Determine the [x, y] coordinate at the center of the cell enclosing the given text.  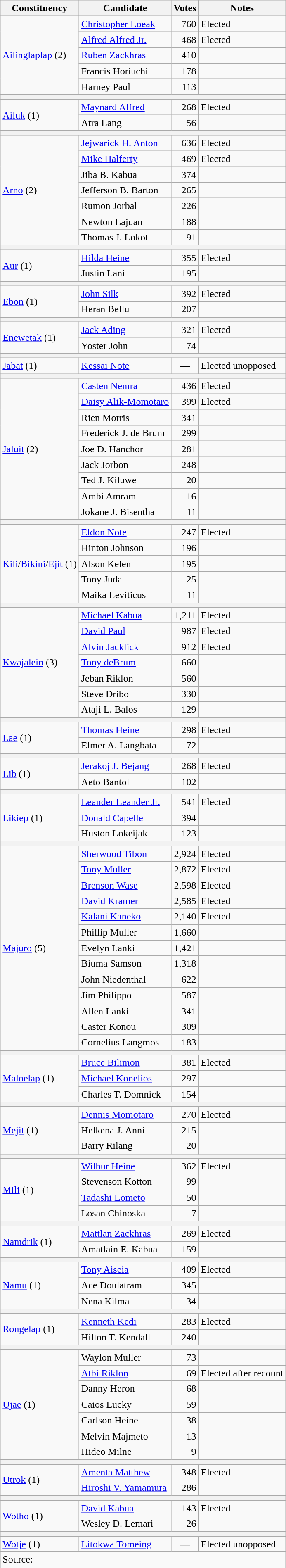
309 [185, 1026]
David Kabua [125, 1508]
Jeban Riklon [125, 678]
Aur (1) [40, 266]
Ambi Amram [125, 496]
178 [185, 71]
2,872 [185, 870]
129 [185, 710]
Ailinglaplap (2) [40, 55]
Ted J. Kiluwe [125, 480]
Hilton T. Kendall [125, 1337]
Mike Halferty [125, 159]
Wesley D. Lemari [125, 1524]
John Silk [125, 294]
321 [185, 330]
Rumon Jorbal [125, 206]
72 [185, 746]
Barry Rilang [125, 1146]
760 [185, 24]
David Kramer [125, 901]
Ebon (1) [40, 302]
394 [185, 817]
Phillip Muller [125, 932]
26 [185, 1524]
Nena Kilma [125, 1301]
298 [185, 730]
392 [185, 294]
Allen Lanki [125, 1011]
Jefferson B. Barton [125, 190]
Likiep (1) [40, 817]
Elected after recount [242, 1373]
281 [185, 449]
Wotje (1) [40, 1544]
David Paul [125, 631]
Steve Dribo [125, 694]
Tadashi Lometo [125, 1197]
188 [185, 222]
Joe D. Hanchor [125, 449]
Sherwood Tibon [125, 854]
Waylon Muller [125, 1357]
355 [185, 258]
Atra Lang [125, 123]
Heran Bellu [125, 309]
Jim Philippo [125, 995]
207 [185, 309]
Hinton Johnson [125, 548]
34 [185, 1301]
399 [185, 402]
91 [185, 238]
Hilda Heine [125, 258]
297 [185, 1079]
183 [185, 1042]
73 [185, 1357]
Maloelap (1) [40, 1079]
Utrok (1) [40, 1480]
265 [185, 190]
Danny Heron [125, 1389]
410 [185, 55]
7 [185, 1213]
Maynard Alfred [125, 107]
Amenta Matthew [125, 1472]
436 [185, 386]
299 [185, 433]
469 [185, 159]
Majuro (5) [40, 948]
Dennis Momotaro [125, 1114]
Justin Lani [125, 273]
Arno (2) [40, 190]
Ataji L. Balos [125, 710]
Cornelius Langmos [125, 1042]
25 [185, 579]
Casten Nemra [125, 386]
Elmer A. Langbata [125, 746]
286 [185, 1488]
468 [185, 40]
Enewetak (1) [40, 337]
Charles T. Domnick [125, 1094]
16 [185, 496]
69 [185, 1373]
Jaluit (2) [40, 449]
Donald Capelle [125, 817]
Jokane J. Bisentha [125, 512]
Kenneth Kedi [125, 1321]
Huston Lokeijak [125, 834]
Amatlain E. Kabua [125, 1249]
Frederick J. de Brum [125, 433]
123 [185, 834]
Harney Paul [125, 87]
99 [185, 1182]
143 [185, 1508]
Melvin Majmeto [125, 1436]
Mejit (1) [40, 1130]
Litokwa Tomeing [125, 1544]
Thomas J. Lokot [125, 238]
Jerakoj J. Bejang [125, 766]
Caster Konou [125, 1026]
636 [185, 143]
Jiba B. Kabua [125, 175]
248 [185, 465]
Thomas Heine [125, 730]
1,660 [185, 932]
283 [185, 1321]
Kalani Kaneko [125, 917]
Alson Kelen [125, 563]
1,421 [185, 948]
Kili/Bikini/Ejit (1) [40, 563]
38 [185, 1420]
68 [185, 1389]
196 [185, 548]
Bruce Bilimon [125, 1063]
362 [185, 1166]
Namdrik (1) [40, 1241]
154 [185, 1094]
Alvin Jacklick [125, 647]
Jack Ading [125, 330]
Lae (1) [40, 738]
Losan Chinoska [125, 1213]
50 [185, 1197]
Wotho (1) [40, 1516]
159 [185, 1249]
Notes [242, 8]
Jejwarick H. Anton [125, 143]
622 [185, 979]
381 [185, 1063]
Biuma Samson [125, 964]
59 [185, 1404]
Atbi Riklon [125, 1373]
113 [185, 87]
Candidate [125, 8]
Votes [185, 8]
Lib (1) [40, 774]
Kwajalein (3) [40, 663]
Brenson Wase [125, 885]
2,585 [185, 901]
102 [185, 782]
Christopher Loeak [125, 24]
Ruben Zackhras [125, 55]
Carlson Heine [125, 1420]
Tony Aiseia [125, 1270]
Francis Horiuchi [125, 71]
Daisy Alik-Momotaro [125, 402]
2,140 [185, 917]
Michael Kabua [125, 615]
Namu (1) [40, 1285]
Hideo Milne [125, 1452]
56 [185, 123]
215 [185, 1130]
Mili (1) [40, 1190]
Ailuk (1) [40, 115]
Caios Lucky [125, 1404]
345 [185, 1285]
Michael Konelios [125, 1079]
226 [185, 206]
240 [185, 1337]
Eldon Note [125, 532]
330 [185, 694]
Newton Lajuan [125, 222]
587 [185, 995]
374 [185, 175]
9 [185, 1452]
Tony deBrum [125, 663]
74 [185, 345]
2,924 [185, 854]
987 [185, 631]
John Niedenthal [125, 979]
Alfred Alfred Jr. [125, 40]
1,318 [185, 964]
Mattlan Zackhras [125, 1233]
2,598 [185, 885]
Jabat (1) [40, 366]
Stevenson Kotton [125, 1182]
Leander Leander Jr. [125, 802]
541 [185, 802]
Evelyn Lanki [125, 948]
1,211 [185, 615]
13 [185, 1436]
912 [185, 647]
Kessai Note [125, 366]
409 [185, 1270]
Tony Muller [125, 870]
Hiroshi V. Yamamura [125, 1488]
Helkena J. Anni [125, 1130]
269 [185, 1233]
Rongelap (1) [40, 1329]
Rien Morris [125, 418]
348 [185, 1472]
Constituency [40, 8]
Aeto Bantol [125, 782]
Ujae (1) [40, 1404]
Jack Jorbon [125, 465]
247 [185, 532]
560 [185, 678]
Source: [143, 1560]
Wilbur Heine [125, 1166]
Maika Leviticus [125, 595]
Tony Juda [125, 579]
Ace Doulatram [125, 1285]
Yoster John [125, 345]
660 [185, 663]
270 [185, 1114]
